Provide the [x, y] coordinate of the cell's center where the given text is located.  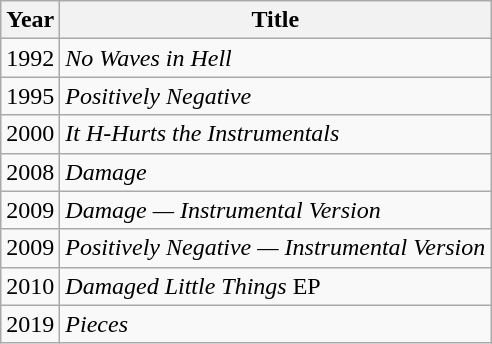
Year [30, 20]
It H-Hurts the Instrumentals [276, 134]
2010 [30, 286]
No Waves in Hell [276, 58]
Pieces [276, 324]
Positively Negative — Instrumental Version [276, 248]
2019 [30, 324]
Positively Negative [276, 96]
1992 [30, 58]
1995 [30, 96]
Damaged Little Things EP [276, 286]
Damage — Instrumental Version [276, 210]
Damage [276, 172]
2000 [30, 134]
2008 [30, 172]
Title [276, 20]
